For the text-containing cell, return its midpoint in [x, y] coordinate format. 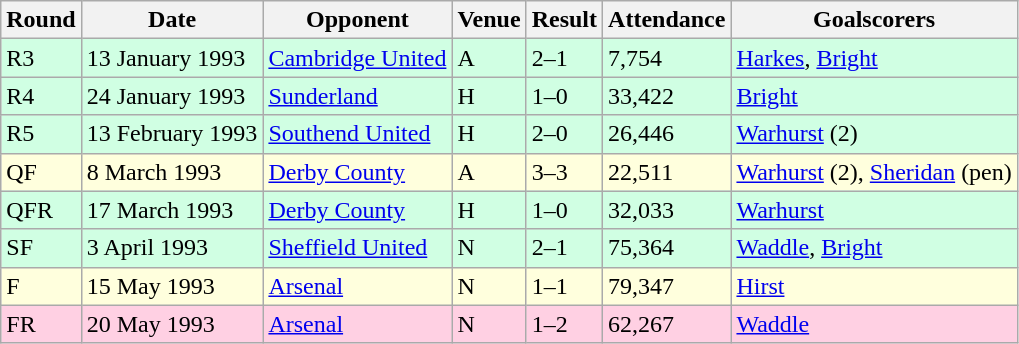
Sunderland [358, 96]
QFR [41, 210]
24 January 1993 [172, 96]
32,033 [667, 210]
Date [172, 20]
R5 [41, 134]
2–0 [564, 134]
Opponent [358, 20]
Warhurst [874, 210]
QF [41, 172]
3–3 [564, 172]
79,347 [667, 286]
1–2 [564, 324]
20 May 1993 [172, 324]
Southend United [358, 134]
R3 [41, 58]
22,511 [667, 172]
Waddle [874, 324]
15 May 1993 [172, 286]
Warhurst (2) [874, 134]
Sheffield United [358, 248]
Goalscorers [874, 20]
33,422 [667, 96]
SF [41, 248]
7,754 [667, 58]
1–1 [564, 286]
Harkes, Bright [874, 58]
R4 [41, 96]
Warhurst (2), Sheridan (pen) [874, 172]
Venue [489, 20]
Hirst [874, 286]
FR [41, 324]
17 March 1993 [172, 210]
13 January 1993 [172, 58]
3 April 1993 [172, 248]
13 February 1993 [172, 134]
Cambridge United [358, 58]
8 March 1993 [172, 172]
Waddle, Bright [874, 248]
F [41, 286]
26,446 [667, 134]
62,267 [667, 324]
Bright [874, 96]
75,364 [667, 248]
Attendance [667, 20]
Round [41, 20]
Result [564, 20]
